Capture the cell that displays the provided text and extract its (x, y) central coordinate. 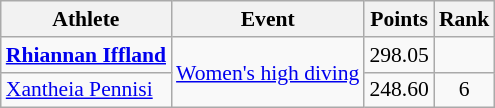
6 (464, 90)
Points (398, 19)
Rhiannan Iffland (86, 55)
Women's high diving (268, 72)
Athlete (86, 19)
Event (268, 19)
248.60 (398, 90)
Rank (464, 19)
298.05 (398, 55)
Xantheia Pennisi (86, 90)
